Return the [X, Y] coordinate for the center point of the cell that contains the specified text.  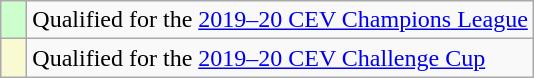
Qualified for the 2019–20 CEV Challenge Cup [280, 58]
Qualified for the 2019–20 CEV Champions League [280, 20]
